Determine the [X, Y] coordinate at the center of the cell enclosing the given text.  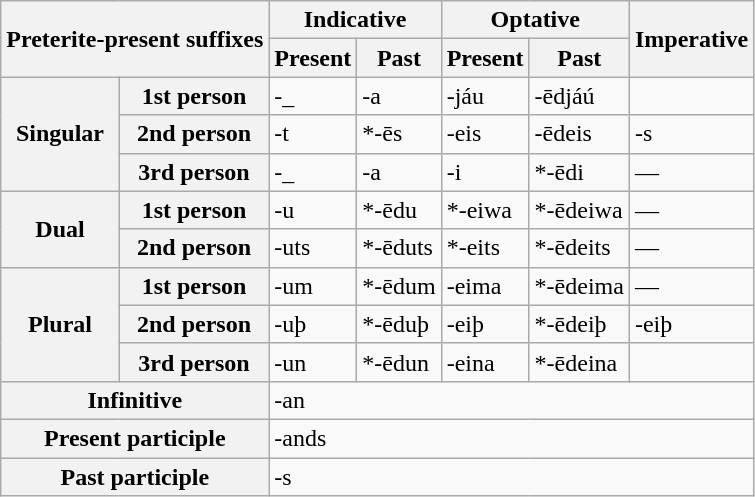
*-ēdum [399, 286]
*-eits [485, 248]
*-ēdeima [579, 286]
Infinitive [135, 400]
Preterite-present suffixes [135, 39]
*-ēduþ [399, 324]
Present participle [135, 438]
-ands [512, 438]
-t [313, 134]
-ēdjáú [579, 96]
*-ēdi [579, 172]
*-eiwa [485, 210]
-u [313, 210]
Indicative [355, 20]
Past participle [135, 477]
-ēdeis [579, 134]
*-ēdeiwa [579, 210]
*-ēdun [399, 362]
-an [512, 400]
-uþ [313, 324]
*-ēdeits [579, 248]
-um [313, 286]
*-ēduts [399, 248]
-un [313, 362]
*-ēdeina [579, 362]
-jáu [485, 96]
*-ēs [399, 134]
*-ēdu [399, 210]
-eima [485, 286]
Imperative [691, 39]
-uts [313, 248]
Dual [60, 229]
Optative [535, 20]
Singular [60, 134]
*-ēdeiþ [579, 324]
-i [485, 172]
-eina [485, 362]
Plural [60, 324]
-eis [485, 134]
